Determine the (x, y) coordinate at the center of the cell enclosing the given text.  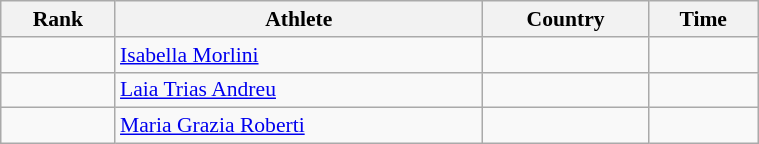
Time (704, 19)
Athlete (298, 19)
Rank (58, 19)
Maria Grazia Roberti (298, 126)
Isabella Morlini (298, 55)
Laia Trias Andreu (298, 90)
Country (565, 19)
